Provide the [x, y] coordinate of the cell's center where the given text is located.  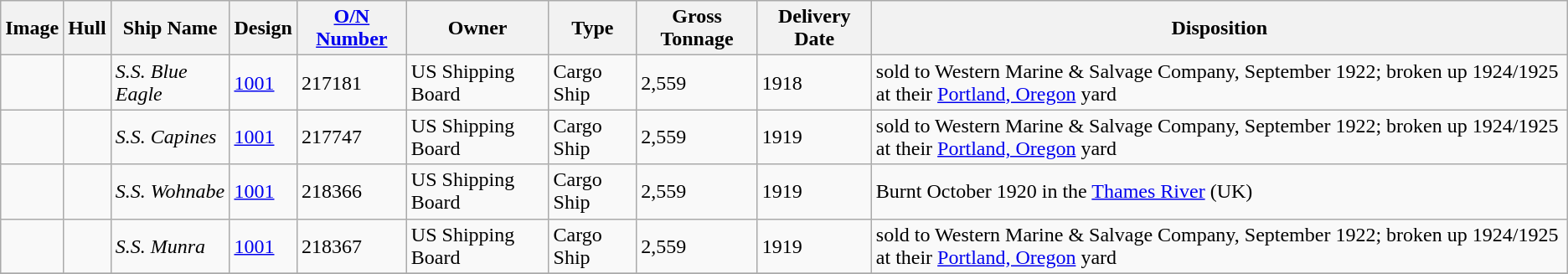
217747 [352, 137]
218367 [352, 246]
Ship Name [170, 28]
O/N Number [352, 28]
Image [32, 28]
S.S. Munra [170, 246]
1918 [814, 82]
S.S. Capines [170, 137]
Hull [87, 28]
S.S. Blue Eagle [170, 82]
Delivery Date [814, 28]
218366 [352, 191]
Owner [477, 28]
217181 [352, 82]
Gross Tonnage [697, 28]
Type [593, 28]
Disposition [1220, 28]
Design [263, 28]
Burnt October 1920 in the Thames River (UK) [1220, 191]
S.S. Wohnabe [170, 191]
